From the cell containing the given text, extract its center point as (x, y) coordinate. 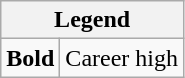
Career high (122, 58)
Bold (30, 58)
Legend (92, 20)
